Scan for the cell matching the given text and deliver its [x, y] coordinate at center. 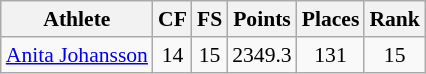
Places [331, 19]
131 [331, 55]
CF [172, 19]
FS [210, 19]
2349.3 [262, 55]
Rank [394, 19]
Athlete [77, 19]
Points [262, 19]
14 [172, 55]
Anita Johansson [77, 55]
